Determine the [X, Y] coordinate at the center of the cell enclosing the given text.  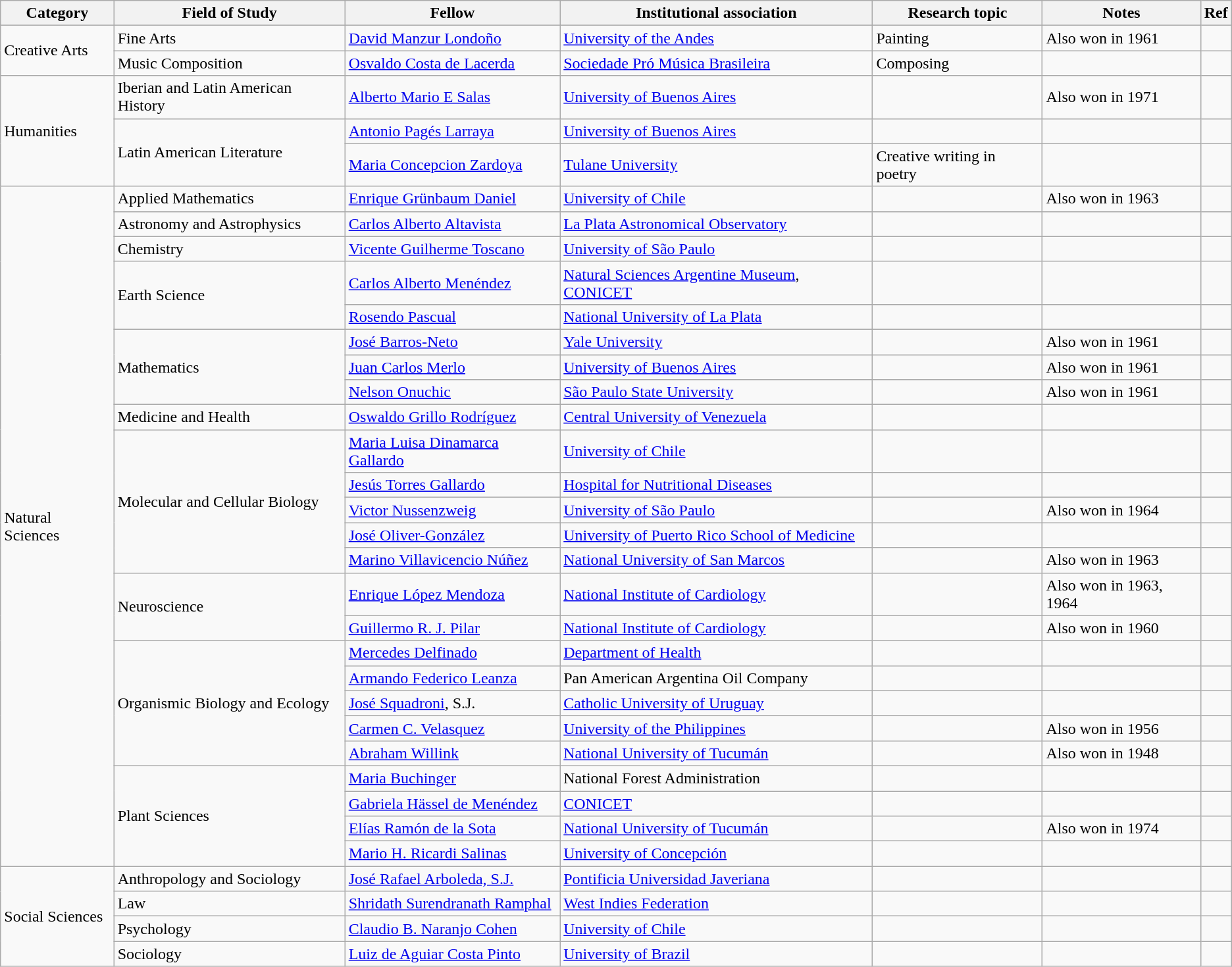
Painting [958, 38]
La Plata Astronomical Observatory [716, 224]
Armando Federico Leanza [453, 678]
Applied Mathematics [229, 199]
Maria Luisa Dinamarca Gallardo [453, 452]
Carlos Alberto Altavista [453, 224]
Tulane University [716, 165]
Also won in 1964 [1121, 510]
Institutional association [716, 13]
Earth Science [229, 295]
Molecular and Cellular Biology [229, 502]
Pontificia Universidad Javeriana [716, 879]
Sociology [229, 954]
National University of San Marcos [716, 560]
Plant Sciences [229, 816]
José Barros-Neto [453, 342]
Category [57, 13]
Natural Sciences Argentine Museum, CONICET [716, 283]
Claudio B. Naranjo Cohen [453, 929]
Mathematics [229, 367]
Humanities [57, 131]
Victor Nussenzweig [453, 510]
Anthropology and Sociology [229, 879]
National Forest Administration [716, 778]
Neuroscience [229, 607]
Latin American Literature [229, 153]
Astronomy and Astrophysics [229, 224]
Enrique Grünbaum Daniel [453, 199]
Hospital for Nutritional Diseases [716, 485]
Sociedade Pró Música Brasileira [716, 63]
David Manzur Londoño [453, 38]
Central University of Venezuela [716, 417]
Juan Carlos Merlo [453, 367]
Composing [958, 63]
Yale University [716, 342]
Enrique López Mendoza [453, 594]
Social Sciences [57, 916]
Mario H. Ricardi Salinas [453, 854]
Fine Arts [229, 38]
Fellow [453, 13]
Notes [1121, 13]
Also won in 1956 [1121, 728]
Shridath Surendranath Ramphal [453, 904]
Also won in 1960 [1121, 628]
Department of Health [716, 653]
Luiz de Aguiar Costa Pinto [453, 954]
Mercedes Delfinado [453, 653]
Natural Sciences [57, 527]
Medicine and Health [229, 417]
Abraham Willink [453, 753]
CONICET [716, 804]
José Squadroni, S.J. [453, 703]
Marino Villavicencio Núñez [453, 560]
Pan American Argentina Oil Company [716, 678]
Music Composition [229, 63]
Oswaldo Grillo Rodríguez [453, 417]
Field of Study [229, 13]
Catholic University of Uruguay [716, 703]
Creative Arts [57, 51]
Jesús Torres Gallardo [453, 485]
Carmen C. Velasquez [453, 728]
Antonio Pagés Larraya [453, 131]
University of the Andes [716, 38]
Also won in 1948 [1121, 753]
University of the Philippines [716, 728]
Iberian and Latin American History [229, 97]
West Indies Federation [716, 904]
Research topic [958, 13]
Also won in 1974 [1121, 829]
Gabriela Hässel de Menéndez [453, 804]
Law [229, 904]
University of Brazil [716, 954]
Osvaldo Costa de Lacerda [453, 63]
Chemistry [229, 249]
Organismic Biology and Ecology [229, 703]
Elías Ramón de la Sota [453, 829]
Maria Buchinger [453, 778]
Maria Concepcion Zardoya [453, 165]
University of Puerto Rico School of Medicine [716, 535]
São Paulo State University [716, 392]
Alberto Mario E Salas [453, 97]
Ref [1216, 13]
Creative writing in poetry [958, 165]
Vicente Guilherme Toscano [453, 249]
Carlos Alberto Menéndez [453, 283]
Rosendo Pascual [453, 317]
National University of La Plata [716, 317]
Psychology [229, 929]
Also won in 1963, 1964 [1121, 594]
Guillermo R. J. Pilar [453, 628]
University of Concepción [716, 854]
José Oliver-González [453, 535]
Nelson Onuchic [453, 392]
Also won in 1971 [1121, 97]
José Rafael Arboleda, S.J. [453, 879]
